Scan for the cell matching the given text and deliver its [X, Y] coordinate at center. 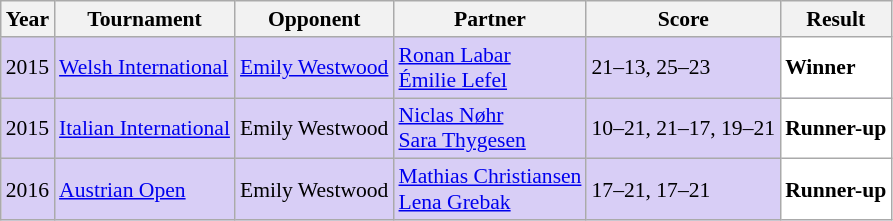
2016 [28, 190]
Mathias Christiansen Lena Grebak [490, 190]
10–21, 21–17, 19–21 [683, 128]
Italian International [144, 128]
Tournament [144, 19]
Result [836, 19]
Welsh International [144, 68]
17–21, 17–21 [683, 190]
Austrian Open [144, 190]
Opponent [314, 19]
Year [28, 19]
21–13, 25–23 [683, 68]
Partner [490, 19]
Score [683, 19]
Winner [836, 68]
Ronan Labar Émilie Lefel [490, 68]
Niclas Nøhr Sara Thygesen [490, 128]
